Return [x, y] of the center of cell containing provided text 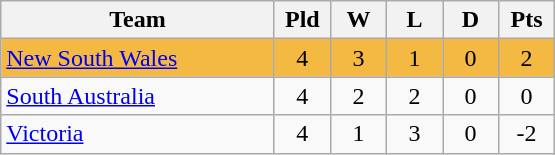
New South Wales [138, 58]
-2 [527, 134]
W [358, 20]
Victoria [138, 134]
Pld [302, 20]
D [470, 20]
Pts [527, 20]
South Australia [138, 96]
Team [138, 20]
L [414, 20]
